Return (x, y) of the center of cell containing provided text 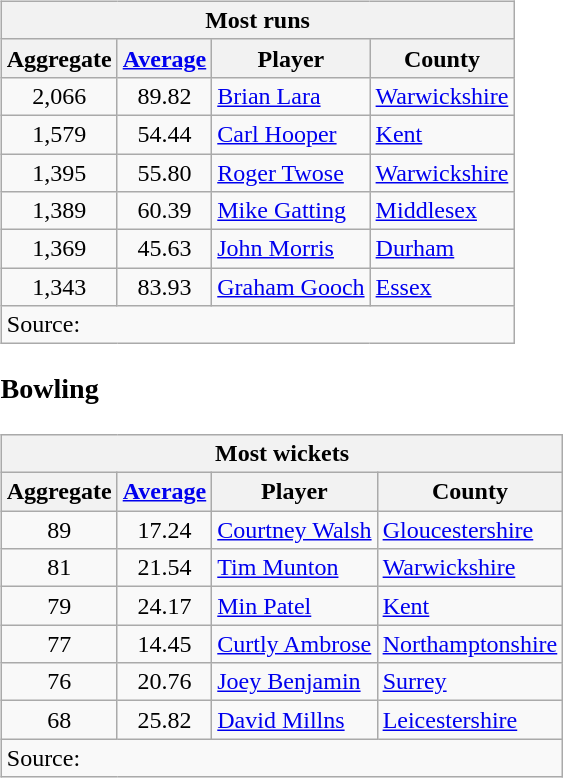
Most wickets (282, 453)
Min Patel (294, 606)
20.76 (164, 682)
55.80 (164, 173)
1,369 (59, 249)
17.24 (164, 530)
79 (59, 606)
1,343 (59, 287)
1,395 (59, 173)
Essex (442, 287)
Carl Hooper (291, 134)
83.93 (164, 287)
89 (59, 530)
Roger Twose (291, 173)
1,579 (59, 134)
Middlesex (442, 211)
25.82 (164, 720)
76 (59, 682)
14.45 (164, 644)
Surrey (470, 682)
Gloucestershire (470, 530)
Leicestershire (470, 720)
81 (59, 568)
Courtney Walsh (294, 530)
David Millns (294, 720)
24.17 (164, 606)
68 (59, 720)
45.63 (164, 249)
Tim Munton (294, 568)
Brian Lara (291, 96)
Joey Benjamin (294, 682)
2,066 (59, 96)
Curtly Ambrose (294, 644)
Most runs (258, 20)
Mike Gatting (291, 211)
Graham Gooch (291, 287)
21.54 (164, 568)
Northamptonshire (470, 644)
54.44 (164, 134)
89.82 (164, 96)
1,389 (59, 211)
John Morris (291, 249)
77 (59, 644)
60.39 (164, 211)
Durham (442, 249)
